Identify which cell holds the provided text, then report its (X, Y) central coordinate. 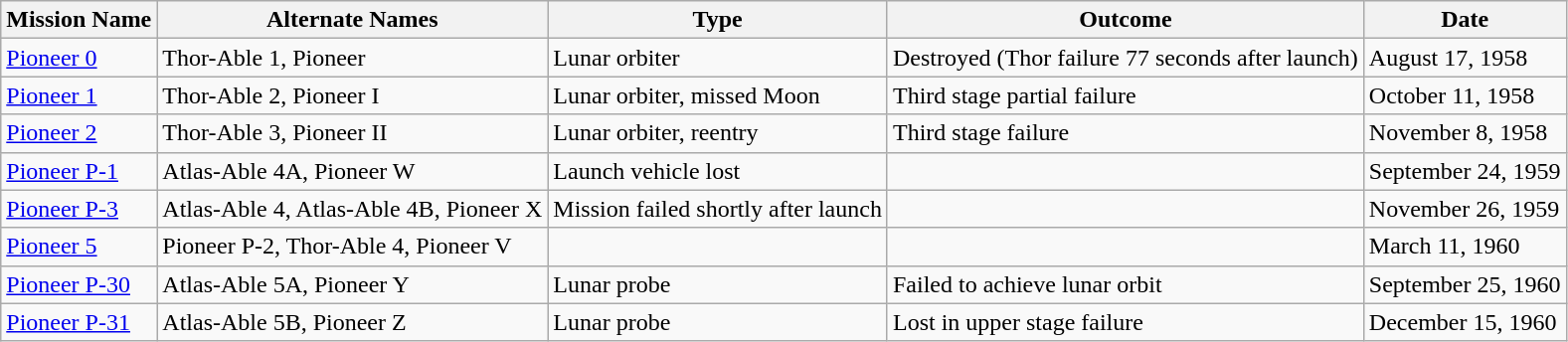
Pioneer 2 (80, 133)
Failed to achieve lunar orbit (1126, 284)
Mission Name (80, 20)
Pioneer 5 (80, 247)
Pioneer P-30 (80, 284)
Date (1465, 20)
Lunar orbiter (718, 58)
September 24, 1959 (1465, 171)
Atlas-Able 5A, Pioneer Y (352, 284)
Lunar orbiter, reentry (718, 133)
Pioneer 0 (80, 58)
Type (718, 20)
Atlas-Able 4, Atlas-Able 4B, Pioneer X (352, 209)
Mission failed shortly after launch (718, 209)
Outcome (1126, 20)
August 17, 1958 (1465, 58)
November 26, 1959 (1465, 209)
Pioneer P-2, Thor-Able 4, Pioneer V (352, 247)
Pioneer P-1 (80, 171)
Lunar orbiter, missed Moon (718, 95)
Third stage partial failure (1126, 95)
Destroyed (Thor failure 77 seconds after launch) (1126, 58)
Pioneer P-3 (80, 209)
September 25, 1960 (1465, 284)
Thor-Able 2, Pioneer I (352, 95)
Atlas-Able 5B, Pioneer Z (352, 322)
November 8, 1958 (1465, 133)
Launch vehicle lost (718, 171)
Atlas-Able 4A, Pioneer W (352, 171)
December 15, 1960 (1465, 322)
Alternate Names (352, 20)
October 11, 1958 (1465, 95)
Pioneer P-31 (80, 322)
Thor-Able 1, Pioneer (352, 58)
Lost in upper stage failure (1126, 322)
March 11, 1960 (1465, 247)
Third stage failure (1126, 133)
Thor-Able 3, Pioneer II (352, 133)
Pioneer 1 (80, 95)
